Extract the [x, y] coordinate from the center of the cell holding the provided text.  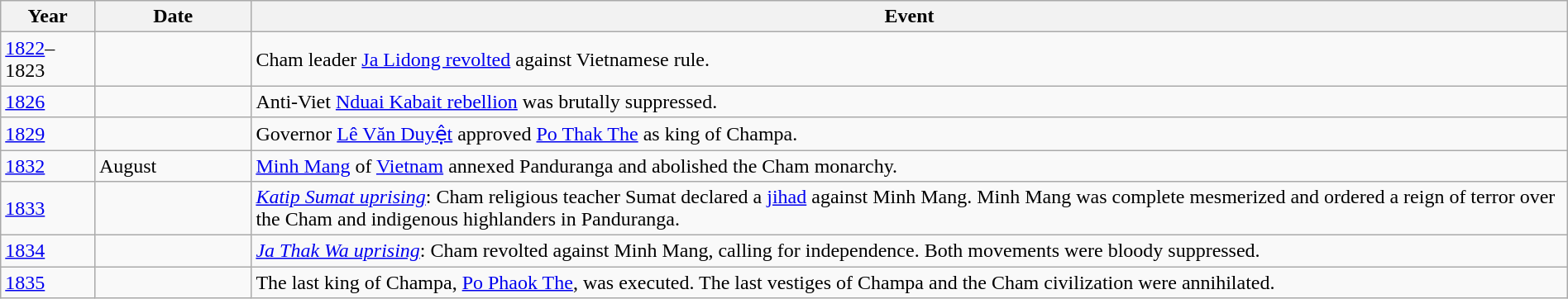
1835 [48, 282]
Cham leader Ja Lidong revolted against Vietnamese rule. [910, 59]
1832 [48, 166]
1833 [48, 208]
August [172, 166]
1822–1823 [48, 59]
The last king of Champa, Po Phaok The, was executed. The last vestiges of Champa and the Cham civilization were annihilated. [910, 282]
Anti-Viet Nduai Kabait rebellion was brutally suppressed. [910, 102]
Date [172, 17]
1834 [48, 251]
Ja Thak Wa uprising: Cham revolted against Minh Mang, calling for independence. Both movements were bloody suppressed. [910, 251]
Year [48, 17]
Governor Lê Văn Duyệt approved Po Thak The as king of Champa. [910, 134]
Event [910, 17]
Minh Mang of Vietnam annexed Panduranga and abolished the Cham monarchy. [910, 166]
1829 [48, 134]
1826 [48, 102]
